Return the [x, y] coordinate for the center point of the cell that contains the specified text.  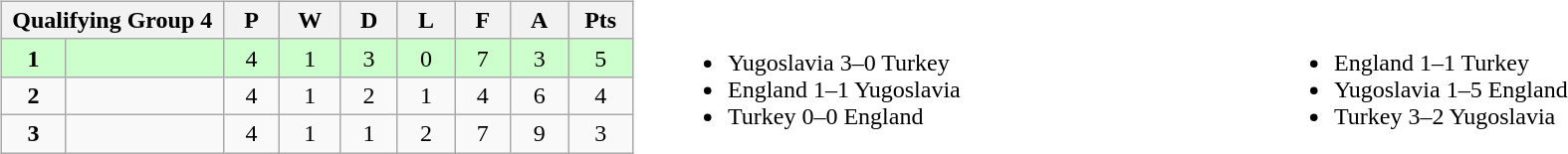
Pts [601, 20]
9 [540, 133]
D [369, 20]
P [251, 20]
0 [426, 58]
W [311, 20]
F [483, 20]
A [540, 20]
Qualifying Group 4 [112, 20]
5 [601, 58]
6 [540, 95]
L [426, 20]
